Search for the cell housing the specified text and yield its [X, Y] center coordinate. 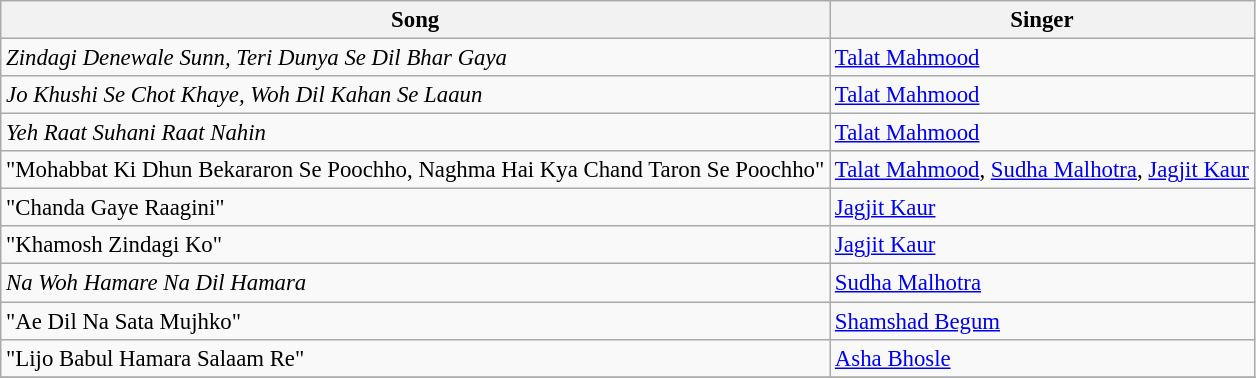
Zindagi Denewale Sunn, Teri Dunya Se Dil Bhar Gaya [416, 58]
"Mohabbat Ki Dhun Bekararon Se Poochho, Naghma Hai Kya Chand Taron Se Poochho" [416, 170]
"Ae Dil Na Sata Mujhko" [416, 321]
Singer [1042, 20]
Na Woh Hamare Na Dil Hamara [416, 283]
Shamshad Begum [1042, 321]
Talat Mahmood, Sudha Malhotra, Jagjit Kaur [1042, 170]
Asha Bhosle [1042, 358]
"Khamosh Zindagi Ko" [416, 245]
"Lijo Babul Hamara Salaam Re" [416, 358]
Song [416, 20]
Yeh Raat Suhani Raat Nahin [416, 133]
Jo Khushi Se Chot Khaye, Woh Dil Kahan Se Laaun [416, 95]
"Chanda Gaye Raagini" [416, 208]
Sudha Malhotra [1042, 283]
